Determine the [X, Y] coordinate at the center of the cell enclosing the given text.  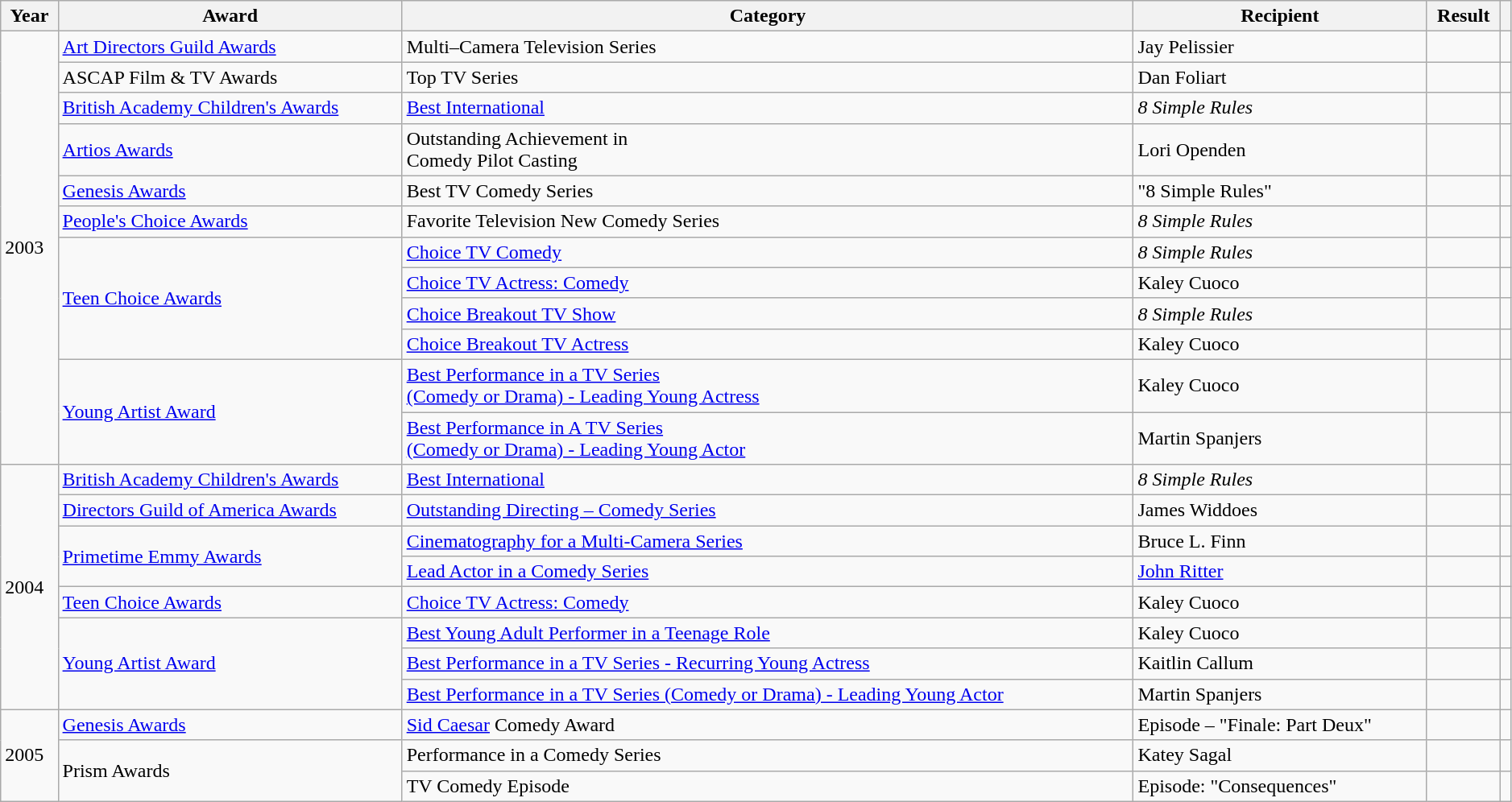
Result [1464, 16]
Favorite Television New Comedy Series [768, 221]
TV Comedy Episode [768, 786]
2004 [29, 587]
Katey Sagal [1280, 755]
2005 [29, 755]
Best Performance in a TV Series (Comedy or Drama) - Leading Young Actor [768, 694]
Multi–Camera Television Series [768, 47]
Recipient [1280, 16]
Dan Foliart [1280, 77]
Artios Awards [230, 150]
Choice Breakout TV Actress [768, 344]
Best Young Adult Performer in a Teenage Role [768, 633]
Episode – "Finale: Part Deux" [1280, 725]
Category [768, 16]
Art Directors Guild Awards [230, 47]
Outstanding Achievement inComedy Pilot Casting [768, 150]
Lead Actor in a Comedy Series [768, 572]
James Widdoes [1280, 511]
Outstanding Directing – Comedy Series [768, 511]
Best Performance in a TV Series(Comedy or Drama) - Leading Young Actress [768, 385]
Award [230, 16]
Choice TV Comedy [768, 252]
Lori Openden [1280, 150]
Jay Pelissier [1280, 47]
Top TV Series [768, 77]
Best TV Comedy Series [768, 191]
Bruce L. Finn [1280, 541]
Sid Caesar Comedy Award [768, 725]
Prism Awards [230, 771]
Best Performance in A TV Series(Comedy or Drama) - Leading Young Actor [768, 438]
Episode: "Consequences" [1280, 786]
Directors Guild of America Awards [230, 511]
People's Choice Awards [230, 221]
John Ritter [1280, 572]
ASCAP Film & TV Awards [230, 77]
Primetime Emmy Awards [230, 556]
Cinematography for a Multi-Camera Series [768, 541]
Kaitlin Callum [1280, 664]
Year [29, 16]
Best Performance in a TV Series - Recurring Young Actress [768, 664]
"8 Simple Rules" [1280, 191]
Choice Breakout TV Show [768, 313]
Performance in a Comedy Series [768, 755]
2003 [29, 248]
